For the text-containing cell, return its midpoint in [x, y] coordinate format. 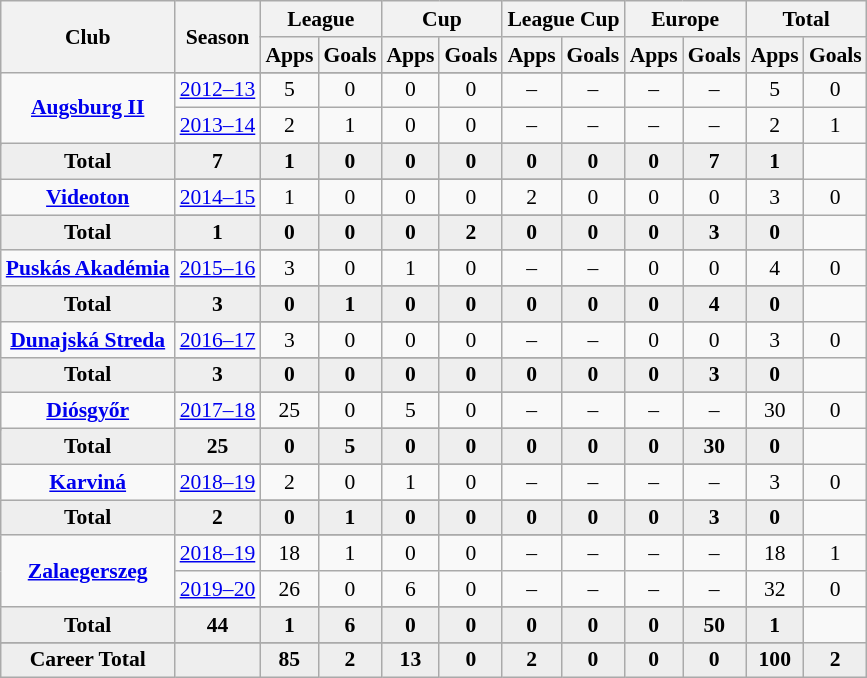
Zalaegerszeg [88, 572]
League Cup [563, 19]
2017–18 [218, 411]
Augsburg II [88, 108]
Season [218, 36]
2016–17 [218, 340]
2019–20 [218, 589]
13 [410, 660]
Diósgyőr [88, 411]
2014–15 [218, 197]
32 [775, 589]
26 [289, 589]
44 [218, 625]
Karviná [88, 482]
Videoton [88, 197]
Cup [442, 19]
Europe [686, 19]
Puskás Akadémia [88, 269]
Club [88, 36]
85 [289, 660]
2015–16 [218, 269]
Career Total [88, 660]
2012–13 [218, 90]
Dunajská Streda [88, 340]
League [320, 19]
2013–14 [218, 126]
100 [775, 660]
50 [714, 625]
